Scan for the cell matching the given text and deliver its (X, Y) coordinate at center. 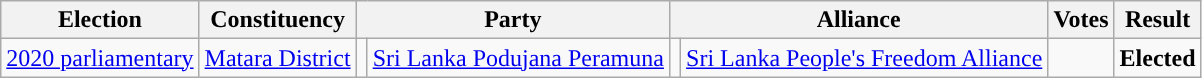
Sri Lanka People's Freedom Alliance (864, 58)
Elected (1158, 58)
Party (512, 20)
Votes (1081, 20)
Election (100, 20)
Result (1158, 20)
Matara District (278, 58)
Sri Lanka Podujana Peramuna (518, 58)
Alliance (858, 20)
2020 parliamentary (100, 58)
Constituency (278, 20)
